Return the (x, y) coordinate for the center point of the cell that contains the specified text.  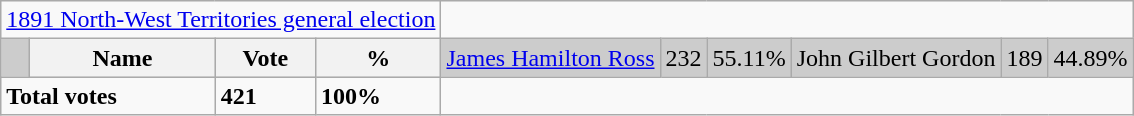
1891 North-West Territories general election (221, 20)
100% (378, 96)
Total votes (108, 96)
Vote (265, 58)
55.11% (749, 58)
189 (1024, 58)
44.89% (1090, 58)
James Hamilton Ross (550, 58)
Name (123, 58)
232 (684, 58)
421 (265, 96)
% (378, 58)
John Gilbert Gordon (896, 58)
